Determine the (X, Y) coordinate at the center of the cell enclosing the given text.  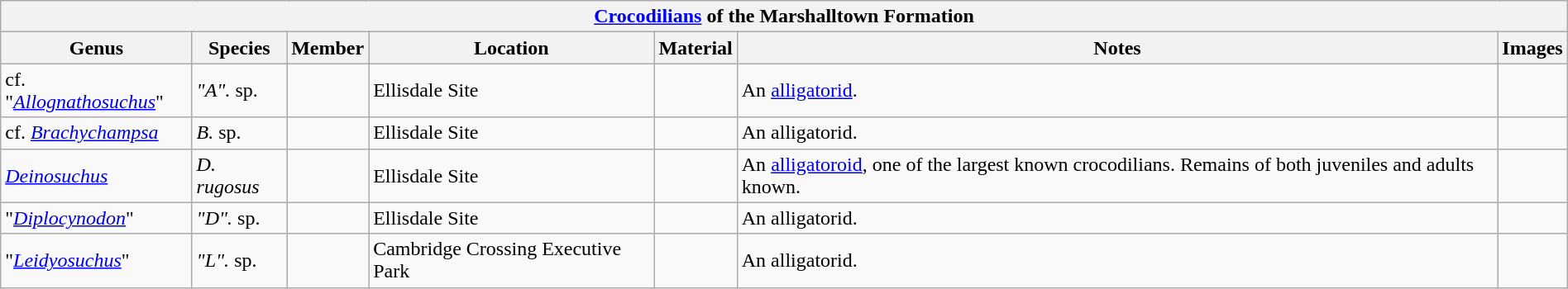
Notes (1117, 48)
An alligatoroid, one of the largest known crocodilians. Remains of both juveniles and adults known. (1117, 175)
cf. Brachychampsa (96, 133)
Location (511, 48)
Material (696, 48)
Deinosuchus (96, 175)
Genus (96, 48)
"A". sp. (240, 91)
"D". sp. (240, 218)
D. rugosus (240, 175)
"Diplocynodon" (96, 218)
Cambridge Crossing Executive Park (511, 261)
"L". sp. (240, 261)
B. sp. (240, 133)
Images (1532, 48)
"Leidyosuchus" (96, 261)
Species (240, 48)
cf. "Allognathosuchus" (96, 91)
Crocodilians of the Marshalltown Formation (784, 17)
Member (327, 48)
